Locate the cell with the specified text and output its (x, y) center coordinate. 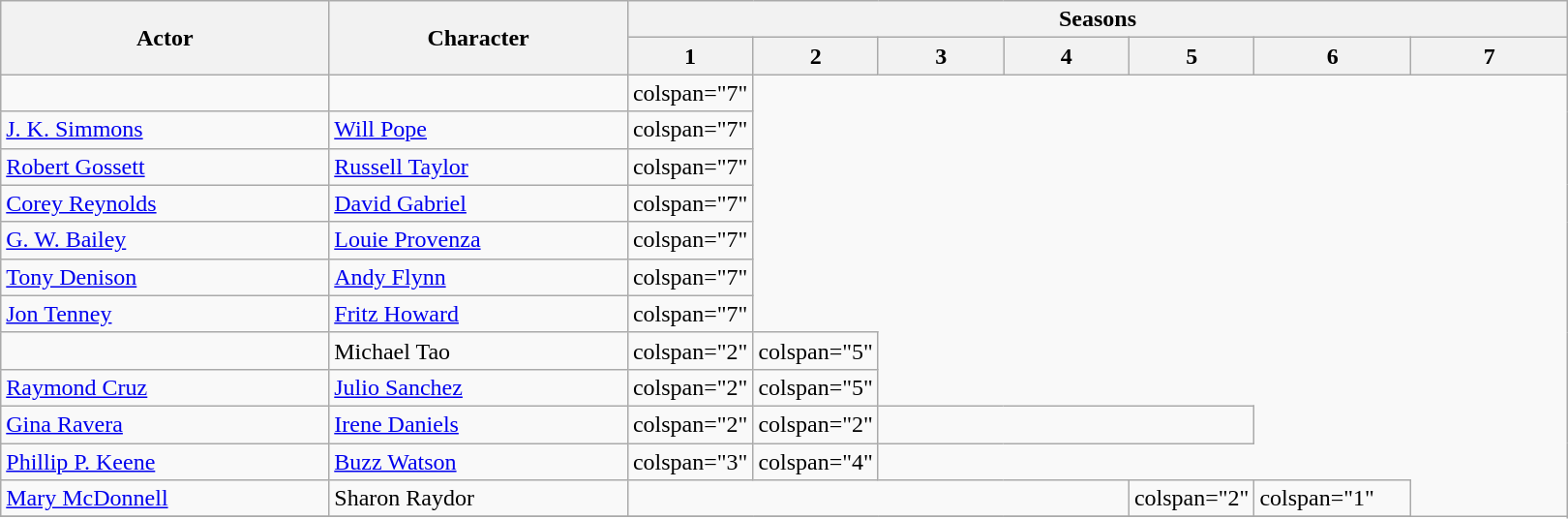
7 (1490, 56)
Buzz Watson (478, 462)
Actor (165, 38)
G. W. Bailey (165, 240)
Seasons (1098, 19)
Tony Denison (165, 277)
colspan="1" (1333, 499)
Michael Tao (478, 351)
1 (690, 56)
J. K. Simmons (165, 130)
Corey Reynolds (165, 203)
David Gabriel (478, 203)
Raymond Cruz (165, 387)
Robert Gossett (165, 167)
Louie Provenza (478, 240)
4 (1067, 56)
Irene Daniels (478, 424)
Andy Flynn (478, 277)
Mary McDonnell (165, 499)
Jon Tenney (165, 314)
6 (1333, 56)
Julio Sanchez (478, 387)
Will Pope (478, 130)
Fritz Howard (478, 314)
colspan="3" (690, 462)
Sharon Raydor (478, 499)
Character (478, 38)
colspan="4" (816, 462)
Gina Ravera (165, 424)
Russell Taylor (478, 167)
2 (816, 56)
5 (1191, 56)
Phillip P. Keene (165, 462)
3 (941, 56)
